Extract the (x, y) coordinate from the center of the cell holding the provided text.  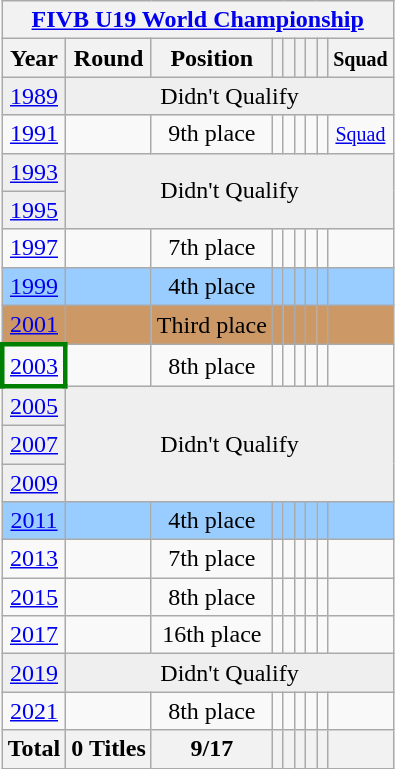
2009 (34, 483)
2013 (34, 559)
0 Titles (109, 749)
1995 (34, 210)
1989 (34, 96)
Total (34, 749)
2011 (34, 521)
2015 (34, 597)
Round (109, 58)
FIVB U19 World Championship (198, 20)
1991 (34, 134)
2019 (34, 673)
16th place (212, 635)
2003 (34, 366)
Third place (212, 325)
1993 (34, 172)
1999 (34, 286)
9th place (212, 134)
Year (34, 58)
2007 (34, 444)
2021 (34, 711)
2017 (34, 635)
9/17 (212, 749)
2001 (34, 325)
2005 (34, 406)
Position (212, 58)
1997 (34, 248)
